Extract the (X, Y) coordinate from the center of the cell holding the provided text.  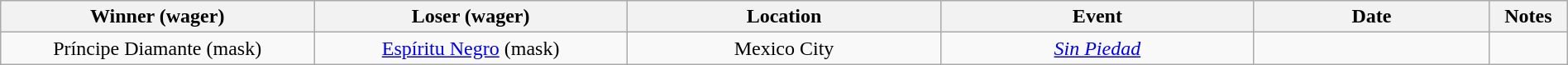
Loser (wager) (471, 17)
Winner (wager) (157, 17)
Date (1371, 17)
Notes (1528, 17)
Sin Piedad (1097, 48)
Event (1097, 17)
Location (784, 17)
Príncipe Diamante (mask) (157, 48)
Mexico City (784, 48)
Espíritu Negro (mask) (471, 48)
